Provide the (X, Y) coordinate of the cell's center where the given text is located.  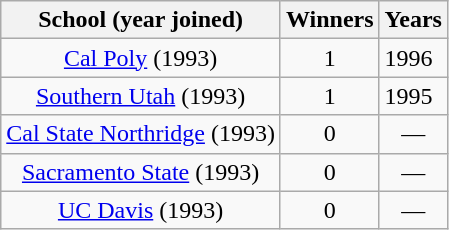
1995 (413, 96)
Cal Poly (1993) (141, 58)
Southern Utah (1993) (141, 96)
School (year joined) (141, 20)
Sacramento State (1993) (141, 172)
Winners (330, 20)
Cal State Northridge (1993) (141, 134)
Years (413, 20)
UC Davis (1993) (141, 210)
1996 (413, 58)
